Search for the cell housing the specified text and yield its (x, y) center coordinate. 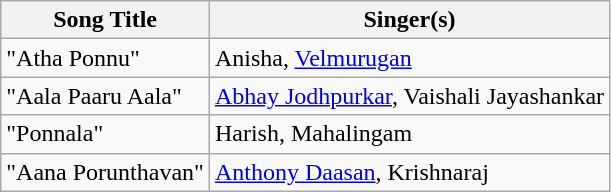
Anthony Daasan, Krishnaraj (409, 172)
Anisha, Velmurugan (409, 58)
"Aala Paaru Aala" (106, 96)
Abhay Jodhpurkar, Vaishali Jayashankar (409, 96)
Song Title (106, 20)
Singer(s) (409, 20)
"Atha Ponnu" (106, 58)
Harish, Mahalingam (409, 134)
"Ponnala" (106, 134)
"Aana Porunthavan" (106, 172)
